Pinpoint the cell where the given text exists, returning its [X, Y] midpoint coordinate. 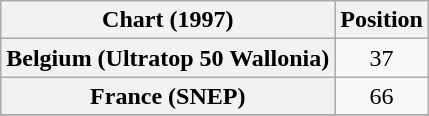
France (SNEP) [168, 96]
37 [382, 58]
66 [382, 96]
Belgium (Ultratop 50 Wallonia) [168, 58]
Chart (1997) [168, 20]
Position [382, 20]
